Detect which cell encompasses the target text, then output its (x, y) center coordinate. 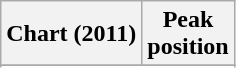
Peak position (188, 34)
Chart (2011) (72, 34)
